Determine the [X, Y] coordinate at the center of the cell enclosing the given text.  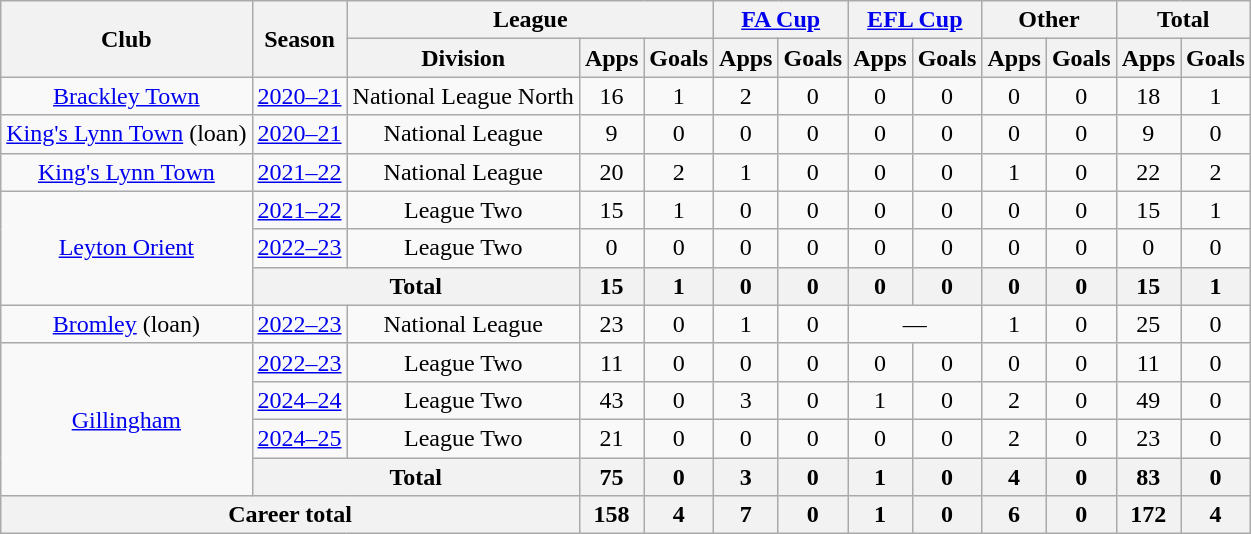
20 [611, 172]
Bromley (loan) [126, 324]
National League North [463, 96]
22 [1148, 172]
Brackley Town [126, 96]
25 [1148, 324]
Leyton Orient [126, 248]
49 [1148, 400]
EFL Cup [915, 20]
Other [1049, 20]
Division [463, 58]
172 [1148, 515]
16 [611, 96]
King's Lynn Town (loan) [126, 134]
75 [611, 477]
83 [1148, 477]
2024–25 [300, 438]
— [915, 324]
158 [611, 515]
18 [1148, 96]
FA Cup [781, 20]
6 [1014, 515]
43 [611, 400]
Season [300, 39]
7 [746, 515]
21 [611, 438]
Career total [290, 515]
King's Lynn Town [126, 172]
League [530, 20]
Club [126, 39]
2024–24 [300, 400]
Gillingham [126, 419]
